Capture the cell that displays the provided text and extract its (x, y) central coordinate. 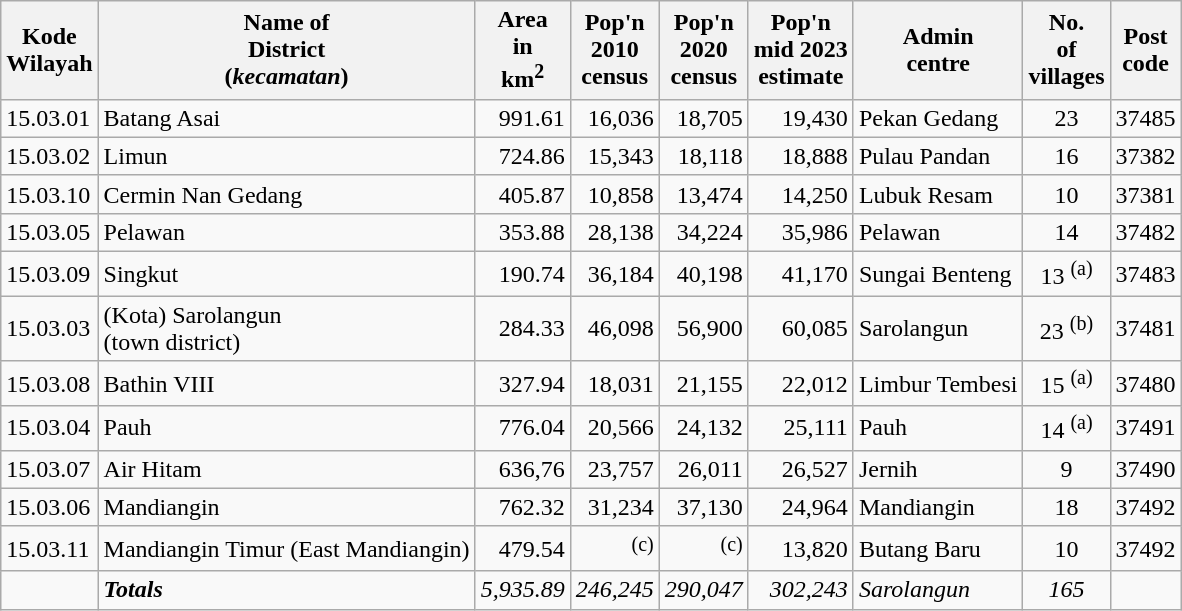
15.03.05 (50, 232)
Pekan Gedang (938, 118)
190.74 (522, 274)
16 (1066, 156)
405.87 (522, 194)
24,964 (800, 507)
37490 (1146, 469)
15.03.06 (50, 507)
41,170 (800, 274)
Kode Wilayah (50, 50)
15.03.08 (50, 384)
290,047 (704, 590)
15.03.04 (50, 428)
37481 (1146, 328)
15.03.11 (50, 548)
Pop'n 2020census (704, 50)
Mandiangin Timur (East Mandiangin) (286, 548)
Lubuk Resam (938, 194)
34,224 (704, 232)
9 (1066, 469)
Totals (286, 590)
991.61 (522, 118)
22,012 (800, 384)
Batang Asai (286, 118)
37485 (1146, 118)
14,250 (800, 194)
18,118 (704, 156)
(Kota) Sarolangun (town district) (286, 328)
36,184 (614, 274)
Admin centre (938, 50)
5,935.89 (522, 590)
23,757 (614, 469)
13 (a) (1066, 274)
15.03.09 (50, 274)
Limbur Tembesi (938, 384)
14 (a) (1066, 428)
26,011 (704, 469)
302,243 (800, 590)
No. of villages (1066, 50)
Singkut (286, 274)
10,858 (614, 194)
327.94 (522, 384)
Pulau Pandan (938, 156)
46,098 (614, 328)
776.04 (522, 428)
25,111 (800, 428)
Sungai Benteng (938, 274)
Areain km2 (522, 50)
15.03.02 (50, 156)
37491 (1146, 428)
14 (1066, 232)
15.03.07 (50, 469)
13,474 (704, 194)
20,566 (614, 428)
19,430 (800, 118)
15,343 (614, 156)
26,527 (800, 469)
15 (a) (1066, 384)
18 (1066, 507)
16,036 (614, 118)
15.03.10 (50, 194)
37480 (1146, 384)
165 (1066, 590)
28,138 (614, 232)
Air Hitam (286, 469)
18,705 (704, 118)
Bathin VIII (286, 384)
15.03.01 (50, 118)
Cermin Nan Gedang (286, 194)
18,031 (614, 384)
23 (b) (1066, 328)
56,900 (704, 328)
Limun (286, 156)
246,245 (614, 590)
37382 (1146, 156)
724.86 (522, 156)
636,76 (522, 469)
24,132 (704, 428)
284.33 (522, 328)
Butang Baru (938, 548)
23 (1066, 118)
40,198 (704, 274)
Postcode (1146, 50)
60,085 (800, 328)
762.32 (522, 507)
Jernih (938, 469)
37,130 (704, 507)
Pop'n mid 2023estimate (800, 50)
35,986 (800, 232)
37483 (1146, 274)
Pop'n 2010census (614, 50)
Name ofDistrict(kecamatan) (286, 50)
13,820 (800, 548)
37482 (1146, 232)
353.88 (522, 232)
15.03.03 (50, 328)
18,888 (800, 156)
37381 (1146, 194)
21,155 (704, 384)
479.54 (522, 548)
31,234 (614, 507)
